Identify which cell holds the provided text, then report its (x, y) central coordinate. 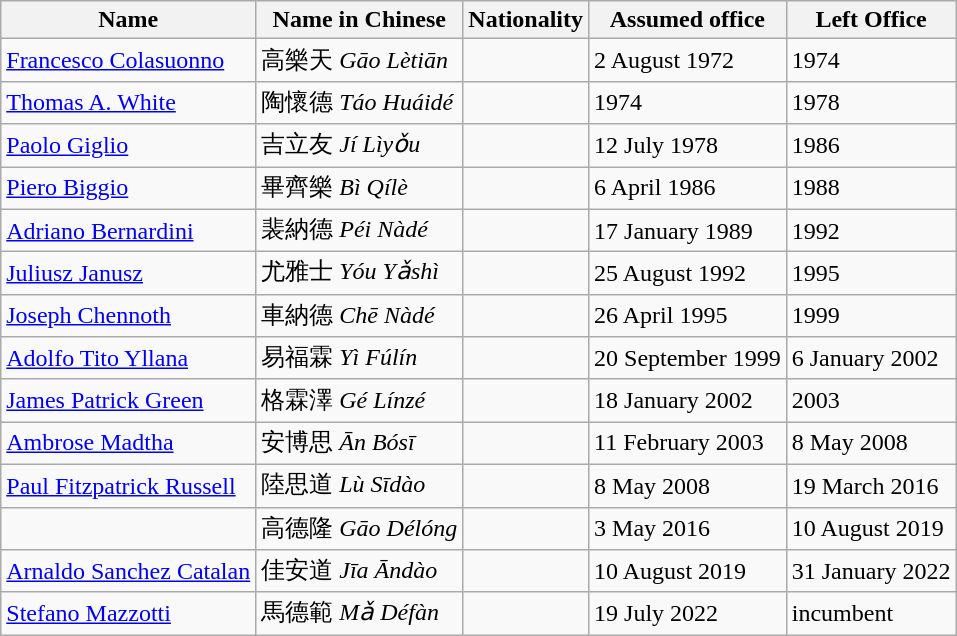
車納德 Chē Nàdé (360, 316)
6 April 1986 (688, 188)
裴納德 Péi Nàdé (360, 230)
Adolfo Tito Yllana (128, 358)
吉立友 Jí Lìyǒu (360, 146)
James Patrick Green (128, 400)
Nationality (526, 20)
陸思道 Lù Sīdào (360, 486)
Name in Chinese (360, 20)
佳安道 Jīa Āndào (360, 572)
31 January 2022 (871, 572)
Left Office (871, 20)
incumbent (871, 614)
陶懷德 Táo Huáidé (360, 102)
12 July 1978 (688, 146)
1999 (871, 316)
1995 (871, 274)
25 August 1992 (688, 274)
格霖澤 Gé Línzé (360, 400)
1978 (871, 102)
1988 (871, 188)
Adriano Bernardini (128, 230)
安博思 Ān Bósī (360, 444)
6 January 2002 (871, 358)
尤雅士 Yóu Yǎshì (360, 274)
易福霖 Yì Fúlín (360, 358)
11 February 2003 (688, 444)
Name (128, 20)
Assumed office (688, 20)
Joseph Chennoth (128, 316)
Juliusz Janusz (128, 274)
26 April 1995 (688, 316)
Paul Fitzpatrick Russell (128, 486)
1992 (871, 230)
2 August 1972 (688, 60)
高樂天 Gāo Lètiān (360, 60)
20 September 1999 (688, 358)
Francesco Colasuonno (128, 60)
Ambrose Madtha (128, 444)
Paolo Giglio (128, 146)
18 January 2002 (688, 400)
19 March 2016 (871, 486)
2003 (871, 400)
Stefano Mazzotti (128, 614)
19 July 2022 (688, 614)
馬德範 Mǎ Défàn (360, 614)
高德隆 Gāo Délóng (360, 528)
3 May 2016 (688, 528)
Arnaldo Sanchez Catalan (128, 572)
畢齊樂 Bì Qílè (360, 188)
Piero Biggio (128, 188)
17 January 1989 (688, 230)
Thomas A. White (128, 102)
1986 (871, 146)
